Return [X, Y] of the center of cell containing provided text 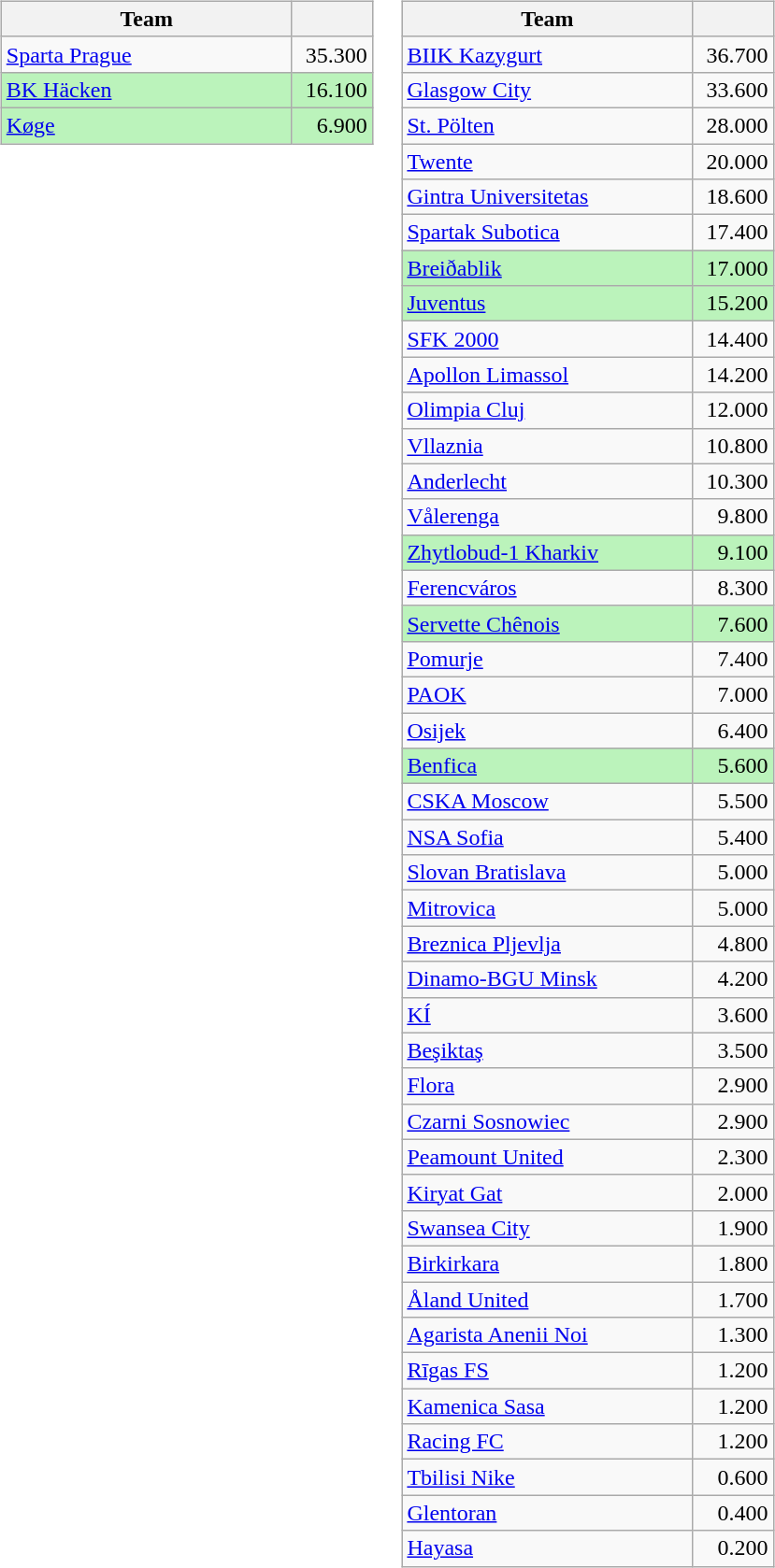
Glentoran [548, 1513]
Beşiktaş [548, 1050]
Zhytlobud-1 Kharkiv [548, 552]
18.600 [733, 197]
Olimpia Cluj [548, 410]
BIIK Kazygurt [548, 54]
7.000 [733, 694]
1.800 [733, 1263]
20.000 [733, 162]
6.900 [332, 125]
9.800 [733, 517]
33.600 [733, 90]
3.500 [733, 1050]
36.700 [733, 54]
BK Häcken [146, 90]
14.400 [733, 339]
16.100 [332, 90]
Glasgow City [548, 90]
17.400 [733, 233]
17.000 [733, 268]
Kiryat Gat [548, 1192]
Ferencváros [548, 588]
SFK 2000 [548, 339]
14.200 [733, 375]
4.200 [733, 979]
8.300 [733, 588]
PAOK [548, 694]
Spartak Subotica [548, 233]
9.100 [733, 552]
Flora [548, 1086]
2.300 [733, 1157]
Dinamo-BGU Minsk [548, 979]
10.800 [733, 446]
10.300 [733, 481]
1.300 [733, 1335]
3.600 [733, 1015]
4.800 [733, 944]
St. Pölten [548, 125]
Sparta Prague [146, 54]
Racing FC [548, 1442]
Mitrovica [548, 908]
0.600 [733, 1477]
Czarni Sosnowiec [548, 1121]
Vllaznia [548, 446]
Twente [548, 162]
Rīgas FS [548, 1371]
Breiðablik [548, 268]
Hayasa [548, 1548]
Swansea City [548, 1228]
Osijek [548, 730]
Servette Chênois [548, 623]
Agarista Anenii Noi [548, 1335]
Peamount United [548, 1157]
7.400 [733, 659]
35.300 [332, 54]
Åland United [548, 1300]
0.200 [733, 1548]
Benfica [548, 766]
CSKA Moscow [548, 802]
2.000 [733, 1192]
Breznica Pljevlja [548, 944]
12.000 [733, 410]
Køge [146, 125]
5.600 [733, 766]
Kamenica Sasa [548, 1406]
6.400 [733, 730]
15.200 [733, 304]
Anderlecht [548, 481]
Apollon Limassol [548, 375]
0.400 [733, 1513]
1.900 [733, 1228]
NSA Sofia [548, 837]
Tbilisi Nike [548, 1477]
Vålerenga [548, 517]
Gintra Universitetas [548, 197]
28.000 [733, 125]
KÍ [548, 1015]
5.400 [733, 837]
Birkirkara [548, 1263]
7.600 [733, 623]
Juventus [548, 304]
Pomurje [548, 659]
1.700 [733, 1300]
5.500 [733, 802]
Slovan Bratislava [548, 873]
